Find where the given text appears and provide that cell's center as [x, y] coordinate. 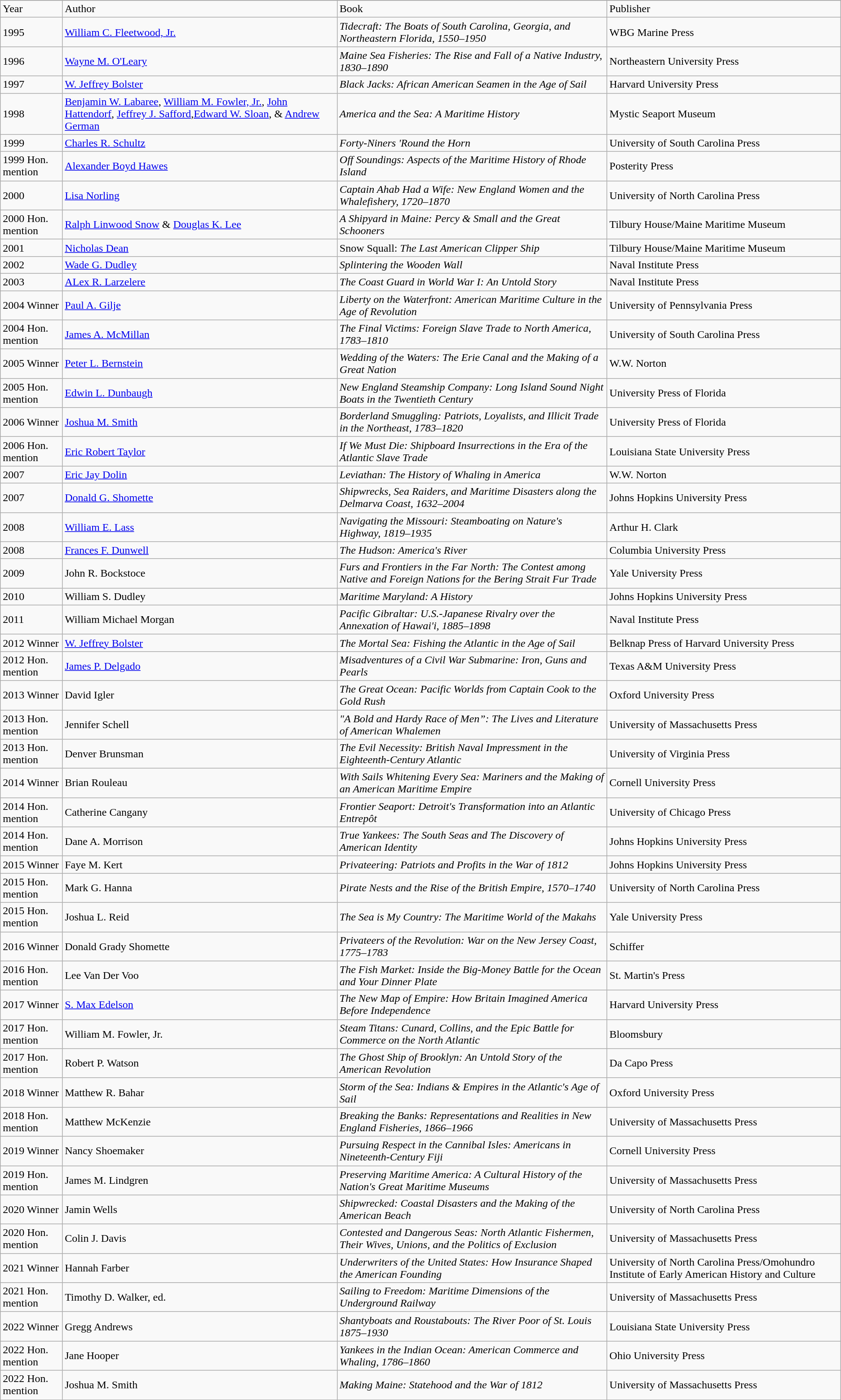
2001 [31, 248]
2002 [31, 265]
Wedding of the Waters: The Erie Canal and the Making of a Great Nation [472, 364]
Steam Titans: Cunard, Collins, and the Epic Battle for Commerce on the North Atlantic [472, 1034]
1996 [31, 61]
Lisa Norling [200, 195]
Pursuing Respect in the Cannibal Isles: Americans in Nineteenth-Century Fiji [472, 1151]
Jennifer Schell [200, 724]
Misadventures of a Civil War Submarine: Iron, Guns and Pearls [472, 666]
A Shipyard in Maine: Percy & Small and the Great Schooners [472, 225]
Furs and Frontiers in the Far North: The Contest among Native and Foreign Nations for the Bering Strait Fur Trade [472, 573]
2018 Hon. mention [31, 1122]
Snow Squall: The Last American Clipper Ship [472, 248]
2021 Winner [31, 1268]
2006 Hon. mention [31, 451]
With Sails Whitening Every Sea: Mariners and the Making of an American Maritime Empire [472, 783]
Year [31, 9]
True Yankees: The South Seas and The Discovery of American Identity [472, 841]
William Michael Morgan [200, 619]
Mystic Seaport Museum [724, 114]
Ralph Linwood Snow & Douglas K. Lee [200, 225]
Donald G. Shomette [200, 498]
Posterity Press [724, 166]
Pirate Nests and the Rise of the British Empire, 1570–1740 [472, 888]
Nicholas Dean [200, 248]
2014 Winner [31, 783]
Privateers of the Revolution: War on the New Jersey Coast, 1775–1783 [472, 947]
2003 [31, 282]
Maritime Maryland: A History [472, 596]
University of Chicago Press [724, 813]
Captain Ahab Had a Wife: New England Women and the Whalefishery, 1720–1870 [472, 195]
If We Must Die: Shipboard Insurrections in the Era of the Atlantic Slave Trade [472, 451]
Forty-Niners 'Round the Horn [472, 143]
2020 Hon. mention [31, 1239]
James P. Delgado [200, 666]
2011 [31, 619]
James M. Lindgren [200, 1180]
WBG Marine Press [724, 32]
2000 [31, 195]
Navigating the Missouri: Steamboating on Nature's Highway, 1819–1935 [472, 527]
1999 [31, 143]
Dane A. Morrison [200, 841]
The Fish Market: Inside the Big-Money Battle for the Ocean and Your Dinner Plate [472, 975]
Northeastern University Press [724, 61]
Belknap Press of Harvard University Press [724, 643]
Breaking the Banks: Representations and Realities in New England Fisheries, 1866–1966 [472, 1122]
St. Martin's Press [724, 975]
Da Capo Press [724, 1063]
William S. Dudley [200, 596]
Gregg Andrews [200, 1327]
Shantyboats and Roustabouts: The River Poor of St. Louis 1875–1930 [472, 1327]
Hannah Farber [200, 1268]
1997 [31, 84]
James A. McMillan [200, 334]
Columbia University Press [724, 550]
Robert P. Watson [200, 1063]
Joshua L. Reid [200, 917]
Publisher [724, 9]
David Igler [200, 695]
Jane Hooper [200, 1356]
Colin J. Davis [200, 1239]
Mark G. Hanna [200, 888]
Nancy Shoemaker [200, 1151]
Catherine Cangany [200, 813]
Benjamin W. Labaree, William M. Fowler, Jr., John Hattendorf, Jeffrey J. Safford,Edward W. Sloan, & Andrew German [200, 114]
Jamin Wells [200, 1210]
William C. Fleetwood, Jr. [200, 32]
The Coast Guard in World War I: An Untold Story [472, 282]
Edwin L. Dunbaugh [200, 393]
Alexander Boyd Hawes [200, 166]
University of Virginia Press [724, 754]
Yankees in the Indian Ocean: American Commerce and Whaling, 1786–1860 [472, 1356]
Eric Robert Taylor [200, 451]
Borderland Smuggling: Patriots, Loyalists, and Illicit Trade in the Northeast, 1783–1820 [472, 422]
John R. Bockstoce [200, 573]
Faye M. Kert [200, 865]
2016 Hon. mention [31, 975]
2000 Hon. mention [31, 225]
Frances F. Dunwell [200, 550]
Bloomsbury [724, 1034]
Denver Brunsman [200, 754]
Liberty on the Waterfront: American Maritime Culture in the Age of Revolution [472, 305]
Matthew R. Bahar [200, 1092]
2004 Winner [31, 305]
Tidecraft: The Boats of South Carolina, Georgia, and Northeastern Florida, 1550–1950 [472, 32]
University of Pennsylvania Press [724, 305]
Ohio University Press [724, 1356]
Donald Grady Shomette [200, 947]
2017 Winner [31, 1005]
Underwriters of the United States: How Insurance Shaped the American Founding [472, 1268]
Black Jacks: African American Seamen in the Age of Sail [472, 84]
Arthur H. Clark [724, 527]
2015 Winner [31, 865]
Splintering the Wooden Wall [472, 265]
University of North Carolina Press/Omohundro Institute of Early American History and Culture [724, 1268]
Making Maine: Statehood and the War of 1812 [472, 1385]
Charles R. Schultz [200, 143]
2019 Hon. mention [31, 1180]
Pacific Gibraltar: U.S.-Japanese Rivalry over the Annexation of Hawai'i, 1885–1898 [472, 619]
The Final Victims: Foreign Slave Trade to North America, 1783–1810 [472, 334]
Off Soundings: Aspects of the Maritime History of Rhode Island [472, 166]
The Hudson: America's River [472, 550]
Author [200, 9]
2021 Hon. mention [31, 1297]
ALex R. Larzelere [200, 282]
Schiffer [724, 947]
Timothy D. Walker, ed. [200, 1297]
The Ghost Ship of Brooklyn: An Untold Story of the American Revolution [472, 1063]
2022 Winner [31, 1327]
Matthew McKenzie [200, 1122]
Sailing to Freedom: Maritime Dimensions of the Underground Railway [472, 1297]
Shipwrecks, Sea Raiders, and Maritime Disasters along the Delmarva Coast, 1632–2004 [472, 498]
Peter L. Bernstein [200, 364]
2012 Winner [31, 643]
2019 Winner [31, 1151]
Wayne M. O'Leary [200, 61]
Preserving Maritime America: A Cultural History of the Nation's Great Maritime Museums [472, 1180]
2009 [31, 573]
Lee Van Der Voo [200, 975]
Wade G. Dudley [200, 265]
Storm of the Sea: Indians & Empires in the Atlantic's Age of Sail [472, 1092]
Paul A. Gilje [200, 305]
New England Steamship Company: Long Island Sound Night Boats in the Twentieth Century [472, 393]
S. Max Edelson [200, 1005]
The Sea is My Country: The Maritime World of the Makahs [472, 917]
The New Map of Empire: How Britain Imagined America Before Independence [472, 1005]
William E. Lass [200, 527]
2020 Winner [31, 1210]
The Great Ocean: Pacific Worlds from Captain Cook to the Gold Rush [472, 695]
Brian Rouleau [200, 783]
2012 Hon. mention [31, 666]
The Evil Necessity: British Naval Impressment in the Eighteenth-Century Atlantic [472, 754]
Leviathan: The History of Whaling in America [472, 475]
Privateering: Patriots and Profits in the War of 1812 [472, 865]
Maine Sea Fisheries: The Rise and Fall of a Native Industry, 1830–1890 [472, 61]
2005 Winner [31, 364]
Texas A&M University Press [724, 666]
2010 [31, 596]
2018 Winner [31, 1092]
2005 Hon. mention [31, 393]
1999 Hon. mention [31, 166]
America and the Sea: A Maritime History [472, 114]
2004 Hon. mention [31, 334]
2013 Winner [31, 695]
1998 [31, 114]
William M. Fowler, Jr. [200, 1034]
Book [472, 9]
Contested and Dangerous Seas: North Atlantic Fishermen, Their Wives, Unions, and the Politics of Exclusion [472, 1239]
Shipwrecked: Coastal Disasters and the Making of the American Beach [472, 1210]
The Mortal Sea: Fishing the Atlantic in the Age of Sail [472, 643]
1995 [31, 32]
2006 Winner [31, 422]
Frontier Seaport: Detroit's Transformation into an Atlantic Entrepôt [472, 813]
Eric Jay Dolin [200, 475]
"A Bold and Hardy Race of Men”: The Lives and Literature of American Whalemen [472, 724]
2016 Winner [31, 947]
